Output the (x, y) coordinate of the center of the cell containing the given text.  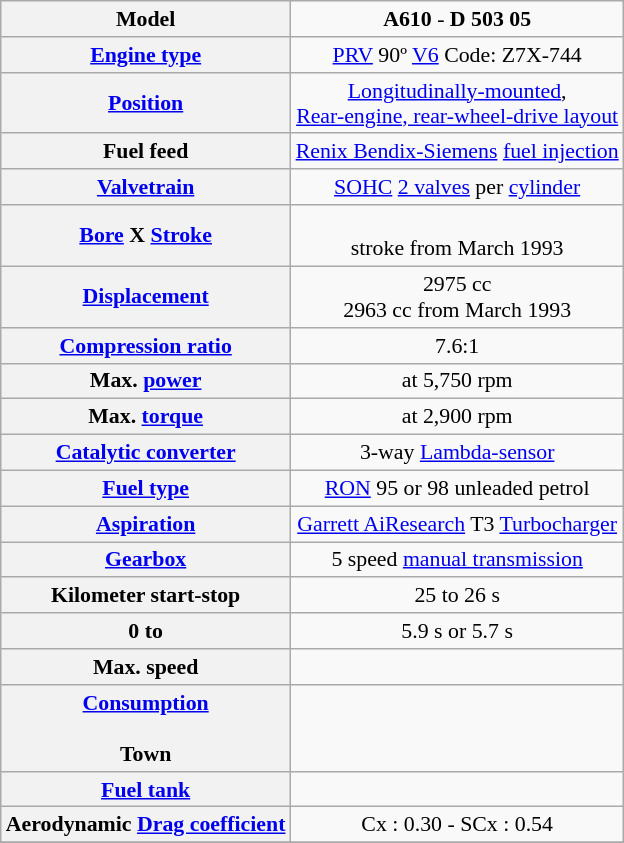
Kilometer start-stop (146, 595)
Model (146, 18)
Engine type (146, 54)
Displacement (146, 296)
5.9 s or 5.7 s (458, 631)
at 5,750 rpm (458, 381)
Garrett AiResearch T3 Turbocharger (458, 523)
Fuel feed (146, 151)
Gearbox (146, 559)
0 to (146, 631)
Max. power (146, 381)
Consumption Town (146, 728)
Renix Bendix-Siemens fuel injection (458, 151)
Max. speed (146, 666)
RON 95 or 98 unleaded petrol (458, 488)
7.6:1 (458, 345)
at 2,900 rpm (458, 416)
PRV 90º V6 Code: Z7X-744 (458, 54)
Fuel type (146, 488)
Catalytic converter (146, 452)
25 to 26 s (458, 595)
Max. torque (146, 416)
A610 - D 503 05 (458, 18)
Cx : 0.30 - SCx : 0.54 (458, 824)
Bore X Stroke (146, 234)
stroke from March 1993 (458, 234)
Fuel tank (146, 789)
Aspiration (146, 523)
Position (146, 102)
5 speed manual transmission (458, 559)
Aerodynamic Drag coefficient (146, 824)
3-way Lambda-sensor (458, 452)
2975 cc2963 cc from March 1993 (458, 296)
Longitudinally-mounted,Rear-engine, rear-wheel-drive layout (458, 102)
SOHC 2 valves per cylinder (458, 187)
Compression ratio (146, 345)
Valvetrain (146, 187)
